For the text-containing cell, return its midpoint in (X, Y) coordinate format. 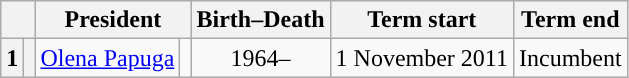
1 November 2011 (422, 58)
1 (12, 58)
Olena Papuga (108, 58)
1964– (260, 58)
Term end (570, 20)
Incumbent (570, 58)
Term start (422, 20)
President (113, 20)
Birth–Death (260, 20)
